Capture the cell that displays the provided text and extract its [x, y] central coordinate. 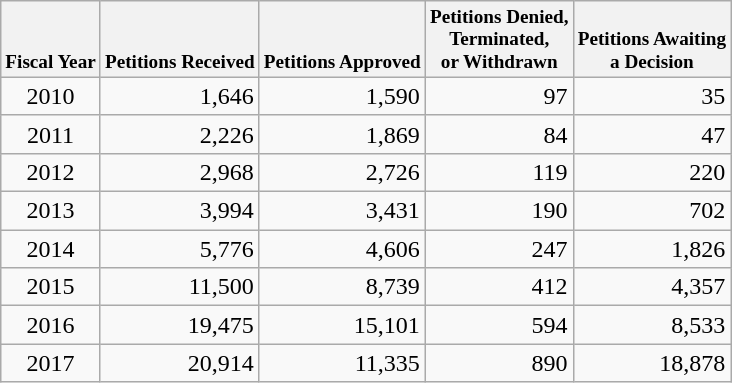
1,590 [342, 96]
412 [499, 287]
2017 [51, 363]
3,431 [342, 211]
1,826 [652, 249]
2011 [51, 134]
2016 [51, 325]
190 [499, 211]
15,101 [342, 325]
8,533 [652, 325]
890 [499, 363]
2,226 [180, 134]
2014 [51, 249]
Petitions Awaiting a Decision [652, 40]
11,335 [342, 363]
35 [652, 96]
220 [652, 173]
2012 [51, 173]
594 [499, 325]
1,869 [342, 134]
4,357 [652, 287]
8,739 [342, 287]
5,776 [180, 249]
2015 [51, 287]
702 [652, 211]
4,606 [342, 249]
Petitions Denied, Terminated, or Withdrawn [499, 40]
1,646 [180, 96]
20,914 [180, 363]
3,994 [180, 211]
84 [499, 134]
Petitions Approved [342, 40]
2,726 [342, 173]
Petitions Received [180, 40]
19,475 [180, 325]
2013 [51, 211]
247 [499, 249]
11,500 [180, 287]
Fiscal Year [51, 40]
18,878 [652, 363]
97 [499, 96]
119 [499, 173]
2010 [51, 96]
2,968 [180, 173]
47 [652, 134]
